Capture the cell that displays the provided text and extract its (X, Y) central coordinate. 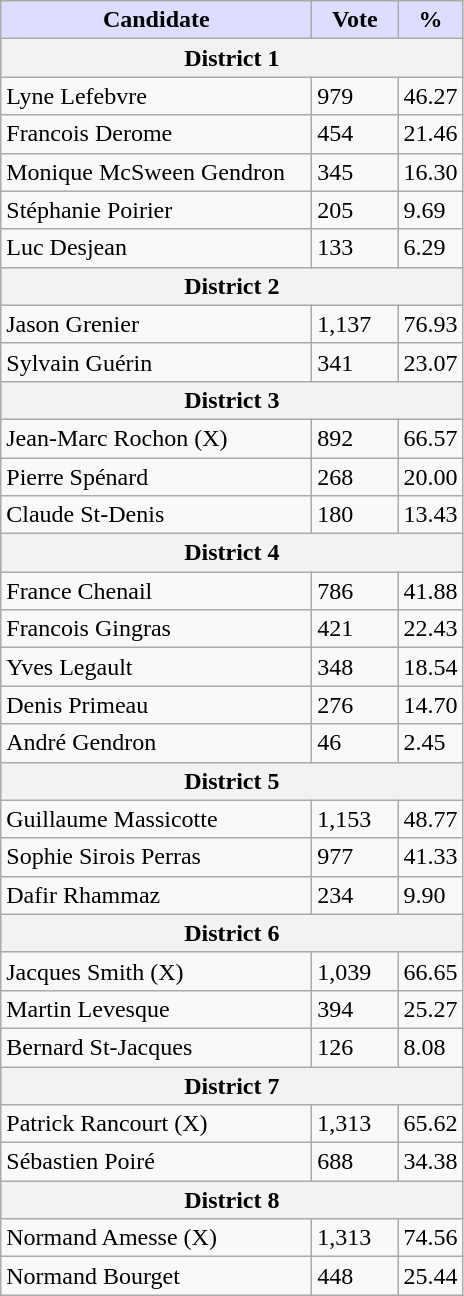
District 5 (232, 781)
20.00 (430, 477)
48.77 (430, 819)
25.44 (430, 1276)
Sylvain Guérin (156, 362)
Normand Amesse (X) (156, 1238)
41.33 (430, 857)
8.08 (430, 1047)
District 6 (232, 933)
454 (355, 134)
District 1 (232, 58)
65.62 (430, 1124)
Normand Bourget (156, 1276)
234 (355, 895)
Patrick Rancourt (X) (156, 1124)
% (430, 20)
Dafir Rhammaz (156, 895)
Bernard St-Jacques (156, 1047)
Francois Gingras (156, 629)
205 (355, 210)
76.93 (430, 324)
16.30 (430, 172)
Candidate (156, 20)
18.54 (430, 667)
786 (355, 591)
448 (355, 1276)
22.43 (430, 629)
977 (355, 857)
Vote (355, 20)
Monique McSween Gendron (156, 172)
District 8 (232, 1200)
District 4 (232, 553)
Claude St-Denis (156, 515)
126 (355, 1047)
Yves Legault (156, 667)
Francois Derome (156, 134)
41.88 (430, 591)
Sébastien Poiré (156, 1162)
9.90 (430, 895)
6.29 (430, 248)
14.70 (430, 705)
Martin Levesque (156, 1009)
Stéphanie Poirier (156, 210)
1,039 (355, 971)
District 2 (232, 286)
9.69 (430, 210)
66.65 (430, 971)
District 7 (232, 1085)
394 (355, 1009)
348 (355, 667)
Denis Primeau (156, 705)
Guillaume Massicotte (156, 819)
688 (355, 1162)
133 (355, 248)
180 (355, 515)
74.56 (430, 1238)
1,137 (355, 324)
34.38 (430, 1162)
892 (355, 438)
341 (355, 362)
21.46 (430, 134)
23.07 (430, 362)
Jean-Marc Rochon (X) (156, 438)
1,153 (355, 819)
Sophie Sirois Perras (156, 857)
46 (355, 743)
979 (355, 96)
France Chenail (156, 591)
421 (355, 629)
13.43 (430, 515)
District 3 (232, 400)
Pierre Spénard (156, 477)
46.27 (430, 96)
268 (355, 477)
Jason Grenier (156, 324)
25.27 (430, 1009)
276 (355, 705)
66.57 (430, 438)
Luc Desjean (156, 248)
André Gendron (156, 743)
2.45 (430, 743)
Lyne Lefebvre (156, 96)
345 (355, 172)
Jacques Smith (X) (156, 971)
